Pinpoint the cell where the given text exists, returning its (x, y) midpoint coordinate. 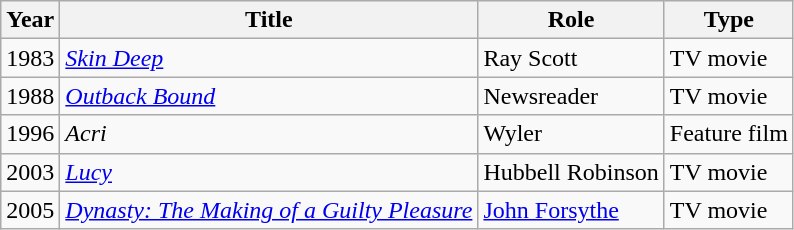
1988 (30, 96)
Year (30, 20)
Title (269, 20)
Feature film (728, 134)
Role (571, 20)
Lucy (269, 172)
Ray Scott (571, 58)
Skin Deep (269, 58)
1983 (30, 58)
Type (728, 20)
1996 (30, 134)
John Forsythe (571, 210)
2005 (30, 210)
2003 (30, 172)
Newsreader (571, 96)
Outback Bound (269, 96)
Wyler (571, 134)
Dynasty: The Making of a Guilty Pleasure (269, 210)
Acri (269, 134)
Hubbell Robinson (571, 172)
